Return [x, y] of the center of cell containing provided text 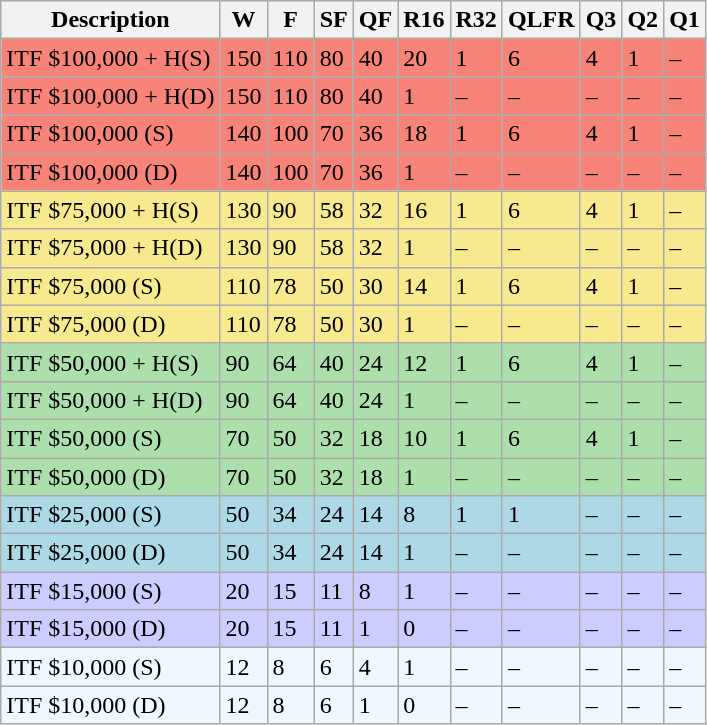
ITF $100,000 + H(S) [110, 58]
Description [110, 20]
Q3 [601, 20]
ITF $50,000 (D) [110, 477]
ITF $15,000 (S) [110, 591]
ITF $100,000 (S) [110, 134]
SF [334, 20]
ITF $100,000 (D) [110, 172]
ITF $100,000 + H(D) [110, 96]
ITF $50,000 (S) [110, 438]
ITF $10,000 (D) [110, 705]
ITF $75,000 (D) [110, 324]
ITF $50,000 + H(S) [110, 362]
ITF $75,000 + H(D) [110, 248]
16 [424, 210]
F [290, 20]
ITF $75,000 + H(S) [110, 210]
QF [375, 20]
ITF $15,000 (D) [110, 629]
ITF $10,000 (S) [110, 667]
Q2 [643, 20]
Q1 [685, 20]
ITF $75,000 (S) [110, 286]
ITF $25,000 (S) [110, 515]
QLFR [541, 20]
ITF $25,000 (D) [110, 553]
R16 [424, 20]
10 [424, 438]
R32 [476, 20]
ITF $50,000 + H(D) [110, 400]
W [244, 20]
